Output the [x, y] coordinate of the center of the cell containing the given text.  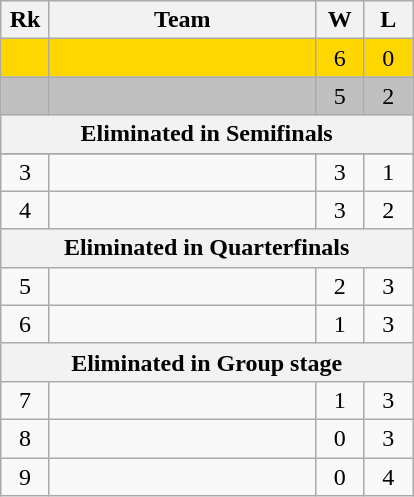
9 [26, 477]
L [388, 20]
Eliminated in Quarterfinals [207, 248]
W [340, 20]
Team [182, 20]
7 [26, 400]
8 [26, 438]
Eliminated in Group stage [207, 362]
Rk [26, 20]
Eliminated in Semifinals [207, 134]
